For the text-containing cell, return its midpoint in [x, y] coordinate format. 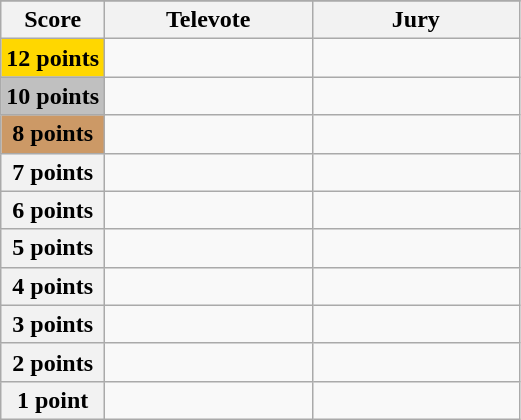
5 points [53, 248]
4 points [53, 286]
10 points [53, 96]
Score [53, 20]
12 points [53, 58]
7 points [53, 172]
6 points [53, 210]
2 points [53, 362]
8 points [53, 134]
3 points [53, 324]
1 point [53, 400]
Televote [209, 20]
Jury [416, 20]
